Detect which cell encompasses the target text, then output its [x, y] center coordinate. 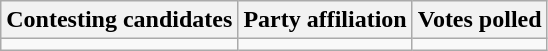
Contesting candidates [120, 20]
Votes polled [480, 20]
Party affiliation [325, 20]
